Provide the (x, y) coordinate of the cell's center where the given text is located.  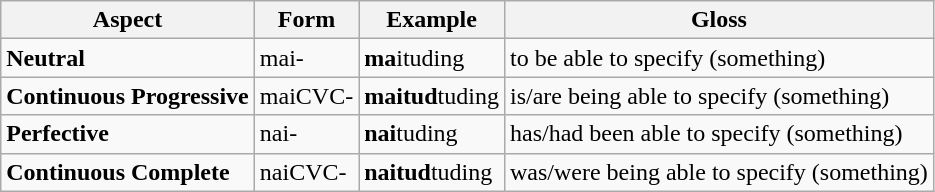
Neutral (128, 58)
Perfective (128, 134)
Continuous Progressive (128, 96)
is/are being able to specify (something) (718, 96)
maitudtuding (432, 96)
Aspect (128, 20)
was/were being able to specify (something) (718, 172)
naituding (432, 134)
Continuous Complete (128, 172)
has/had been able to specify (something) (718, 134)
Gloss (718, 20)
naiCVC- (306, 172)
Form (306, 20)
to be able to specify (something) (718, 58)
maituding (432, 58)
mai- (306, 58)
Example (432, 20)
maiCVC- (306, 96)
naitudtuding (432, 172)
nai- (306, 134)
